From the cell containing the given text, extract its center point as (X, Y) coordinate. 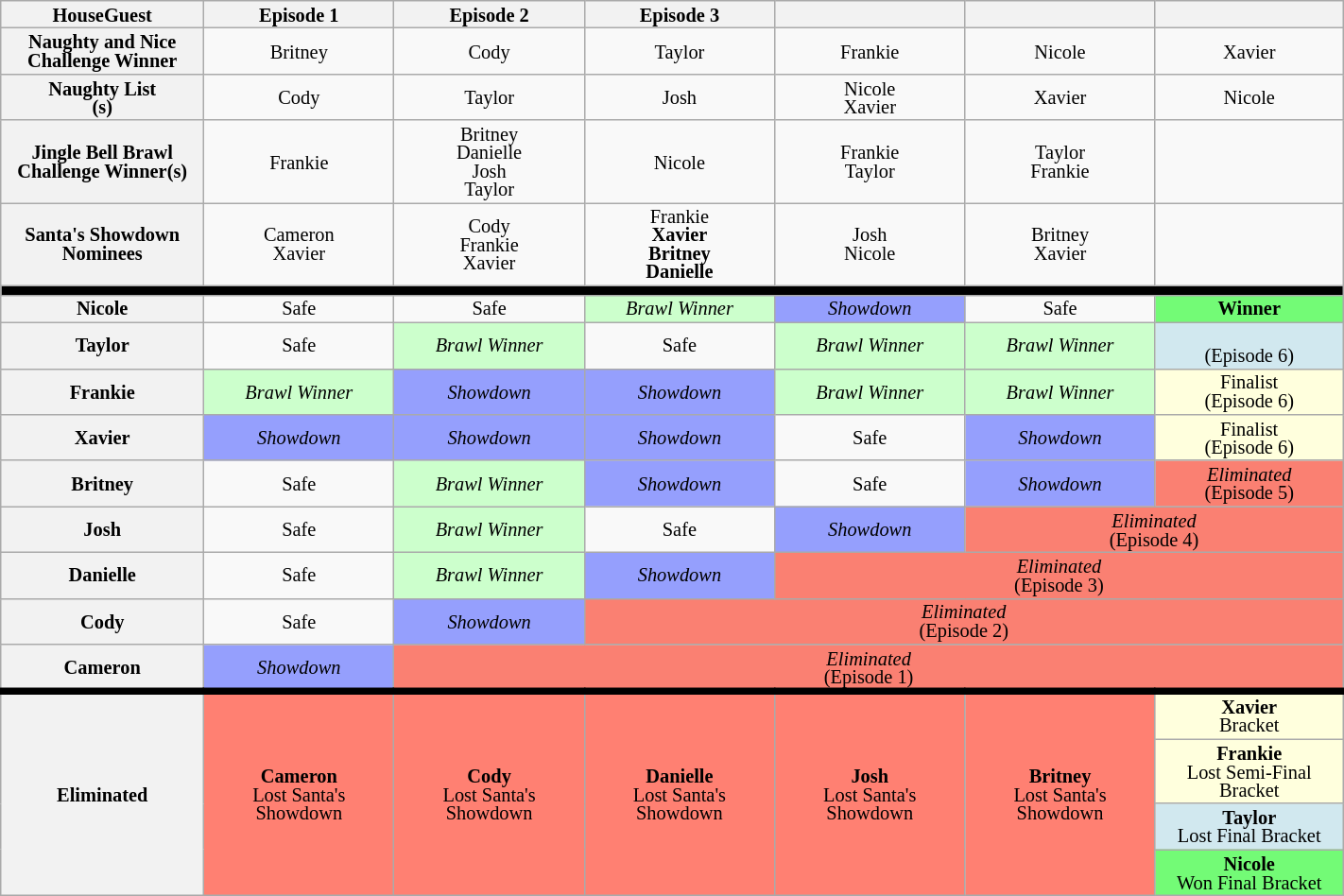
Eliminated (Episode 3) (1060, 575)
FrankieLost Semi-Final Bracket (1249, 771)
Jingle Bell Brawl Challenge Winner(s) (102, 162)
Eliminated (Episode 5) (1249, 484)
CodyFrankieXavier (490, 244)
Episode 3 (679, 13)
Danielle (102, 575)
CameronXavier (299, 244)
Cody Lost Santa's Showdown (490, 792)
Naughty and Nice Challenge Winner (102, 51)
Naughty List (s) (102, 96)
NicoleWon Final Bracket (1249, 873)
Eliminated (102, 792)
FrankieXavierBritneyDanielle (679, 244)
Cameron (102, 667)
Eliminated (Episode 1) (869, 667)
Episode 1 (299, 13)
Eliminated (Episode 4) (1154, 529)
BritneyDanielleJoshTaylor (490, 162)
Eliminated (Episode 2) (964, 622)
TaylorFrankie (1060, 162)
Josh Lost Santa's Showdown (870, 792)
Episode 2 (490, 13)
HouseGuest (102, 13)
Danielle Lost Santa's Showdown (679, 792)
(Episode 6) (1249, 346)
Santa's Showdown Nominees (102, 244)
NicoleXavier (870, 96)
TaylorLost Final Bracket (1249, 826)
JoshNicole (870, 244)
BritneyXavier (1060, 244)
Xavier Bracket (1249, 715)
FrankieTaylor (870, 162)
Britney Lost Santa's Showdown (1060, 792)
Cameron Lost Santa's Showdown (299, 792)
Winner (1249, 308)
